Capture the cell that displays the provided text and extract its [X, Y] central coordinate. 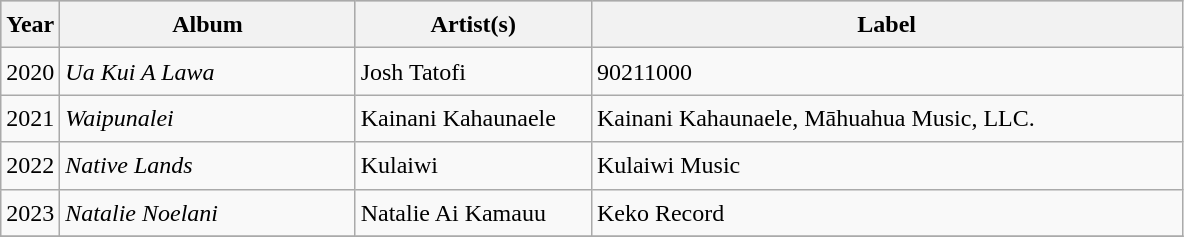
Ua Kui A Lawa [208, 72]
Native Lands [208, 166]
Keko Record [886, 212]
Natalie Ai Kamauu [473, 212]
Kulaiwi [473, 166]
Kainani Kahaunaele, Māhuahua Music, LLC. [886, 118]
Waipunalei [208, 118]
2020 [30, 72]
Natalie Noelani [208, 212]
Year [30, 24]
Josh Tatofi [473, 72]
2022 [30, 166]
2021 [30, 118]
90211000 [886, 72]
Album [208, 24]
Artist(s) [473, 24]
Kainani Kahaunaele [473, 118]
Kulaiwi Music [886, 166]
2023 [30, 212]
Label [886, 24]
